For the text-containing cell, return its midpoint in [x, y] coordinate format. 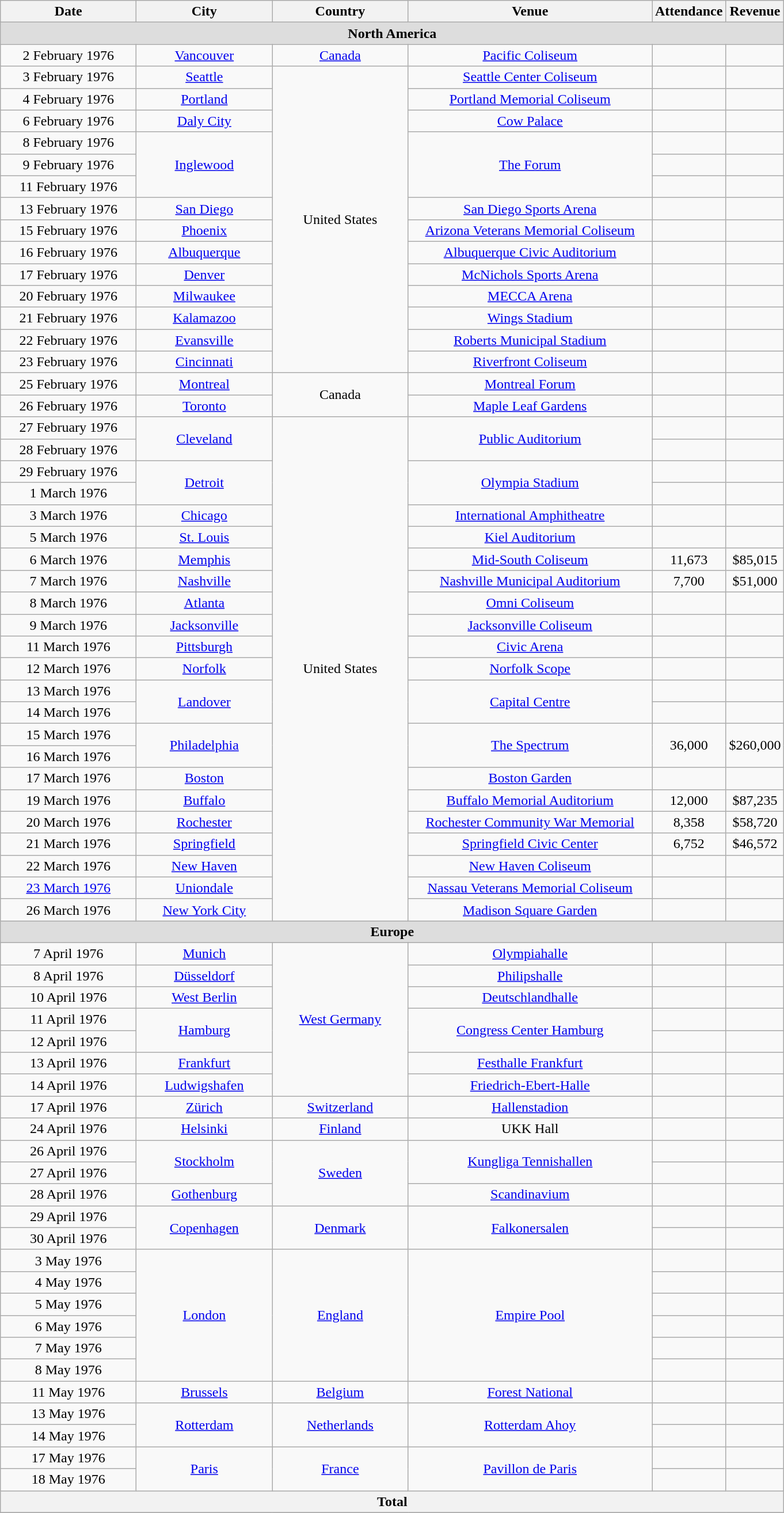
Mid-South Coliseum [530, 559]
26 February 1976 [68, 406]
$87,235 [755, 800]
Riverfront Coliseum [530, 362]
San Diego Sports Arena [530, 208]
Switzerland [340, 1107]
20 March 1976 [68, 822]
Friedrich-Ebert-Halle [530, 1085]
Maple Leaf Gardens [530, 406]
International Amphitheatre [530, 515]
Hallenstadion [530, 1107]
Buffalo Memorial Auditorium [530, 800]
North America [393, 33]
Rochester Community War Memorial [530, 822]
13 February 1976 [68, 208]
28 February 1976 [68, 450]
24 April 1976 [68, 1129]
8,358 [688, 822]
17 April 1976 [68, 1107]
Date [68, 12]
Kiel Auditorium [530, 537]
7 March 1976 [68, 581]
Daly City [204, 121]
28 April 1976 [68, 1195]
21 February 1976 [68, 318]
Düsseldorf [204, 976]
Philadelphia [204, 746]
21 March 1976 [68, 844]
Congress Center Hamburg [530, 1031]
Wings Stadium [530, 318]
Detroit [204, 482]
27 February 1976 [68, 428]
5 March 1976 [68, 537]
England [340, 1315]
New Haven [204, 866]
Revenue [755, 12]
Hamburg [204, 1031]
Cleveland [204, 439]
9 February 1976 [68, 165]
Montreal Forum [530, 384]
36,000 [688, 746]
$51,000 [755, 581]
Pittsburgh [204, 647]
$85,015 [755, 559]
Belgium [340, 1392]
11 April 1976 [68, 1020]
11 May 1976 [68, 1392]
3 February 1976 [68, 77]
17 May 1976 [68, 1458]
Civic Arena [530, 647]
Cincinnati [204, 362]
27 April 1976 [68, 1173]
15 February 1976 [68, 230]
Philipshalle [530, 976]
Kalamazoo [204, 318]
16 March 1976 [68, 756]
30 April 1976 [68, 1238]
Seattle [204, 77]
Sweden [340, 1173]
26 April 1976 [68, 1151]
Omni Coliseum [530, 603]
14 March 1976 [68, 713]
6,752 [688, 844]
Frankfurt [204, 1063]
Springfield Civic Center [530, 844]
Country [340, 12]
12,000 [688, 800]
Rotterdam Ahoy [530, 1425]
Cow Palace [530, 121]
Atlanta [204, 603]
Deutschlandhalle [530, 998]
Stockholm [204, 1162]
Montreal [204, 384]
The Spectrum [530, 746]
Olympia Stadium [530, 482]
2 February 1976 [68, 55]
22 February 1976 [68, 340]
Total [393, 1501]
5 May 1976 [68, 1304]
26 March 1976 [68, 910]
Copenhagen [204, 1227]
11 February 1976 [68, 187]
Rochester [204, 822]
14 May 1976 [68, 1436]
Springfield [204, 844]
23 March 1976 [68, 888]
$46,572 [755, 844]
Attendance [688, 12]
West Germany [340, 1019]
London [204, 1315]
Empire Pool [530, 1315]
Forest National [530, 1392]
$58,720 [755, 822]
St. Louis [204, 537]
Landover [204, 702]
New York City [204, 910]
Arizona Veterans Memorial Coliseum [530, 230]
UKK Hall [530, 1129]
$260,000 [755, 746]
Albuquerque [204, 252]
Toronto [204, 406]
22 March 1976 [68, 866]
17 February 1976 [68, 275]
Buffalo [204, 800]
Phoenix [204, 230]
Chicago [204, 515]
13 April 1976 [68, 1063]
Europe [393, 932]
6 February 1976 [68, 121]
Vancouver [204, 55]
France [340, 1469]
13 March 1976 [68, 691]
8 February 1976 [68, 143]
New Haven Coliseum [530, 866]
Scandinavium [530, 1195]
8 April 1976 [68, 976]
Uniondale [204, 888]
10 April 1976 [68, 998]
The Forum [530, 165]
29 February 1976 [68, 472]
11 March 1976 [68, 647]
12 March 1976 [68, 669]
Nashville [204, 581]
Roberts Municipal Stadium [530, 340]
Portland Memorial Coliseum [530, 99]
Seattle Center Coliseum [530, 77]
Madison Square Garden [530, 910]
Albuquerque Civic Auditorium [530, 252]
Brussels [204, 1392]
Rotterdam [204, 1425]
Olympiahalle [530, 953]
Nashville Municipal Auditorium [530, 581]
Munich [204, 953]
Public Auditorium [530, 439]
8 March 1976 [68, 603]
7 April 1976 [68, 953]
13 May 1976 [68, 1414]
Helsinki [204, 1129]
Paris [204, 1469]
City [204, 12]
Norfolk Scope [530, 669]
9 March 1976 [68, 625]
Venue [530, 12]
23 February 1976 [68, 362]
Norfolk [204, 669]
17 March 1976 [68, 778]
Boston Garden [530, 778]
Evansville [204, 340]
12 April 1976 [68, 1041]
8 May 1976 [68, 1370]
6 May 1976 [68, 1326]
MECCA Arena [530, 296]
Zürich [204, 1107]
1 March 1976 [68, 493]
McNichols Sports Arena [530, 275]
West Berlin [204, 998]
14 April 1976 [68, 1085]
4 May 1976 [68, 1282]
Portland [204, 99]
Denver [204, 275]
15 March 1976 [68, 735]
Pacific Coliseum [530, 55]
San Diego [204, 208]
18 May 1976 [68, 1480]
Gothenburg [204, 1195]
Ludwigshafen [204, 1085]
25 February 1976 [68, 384]
Memphis [204, 559]
Capital Centre [530, 702]
Denmark [340, 1227]
Netherlands [340, 1425]
19 March 1976 [68, 800]
7 May 1976 [68, 1348]
4 February 1976 [68, 99]
6 March 1976 [68, 559]
Falkonersalen [530, 1227]
Finland [340, 1129]
Jacksonville Coliseum [530, 625]
Jacksonville [204, 625]
3 May 1976 [68, 1260]
Festhalle Frankfurt [530, 1063]
16 February 1976 [68, 252]
Nassau Veterans Memorial Coliseum [530, 888]
Inglewood [204, 165]
Kungliga Tennishallen [530, 1162]
Pavillon de Paris [530, 1469]
Milwaukee [204, 296]
29 April 1976 [68, 1217]
11,673 [688, 559]
Boston [204, 778]
7,700 [688, 581]
3 March 1976 [68, 515]
20 February 1976 [68, 296]
